Find where the given text appears and provide that cell's center as (X, Y) coordinate. 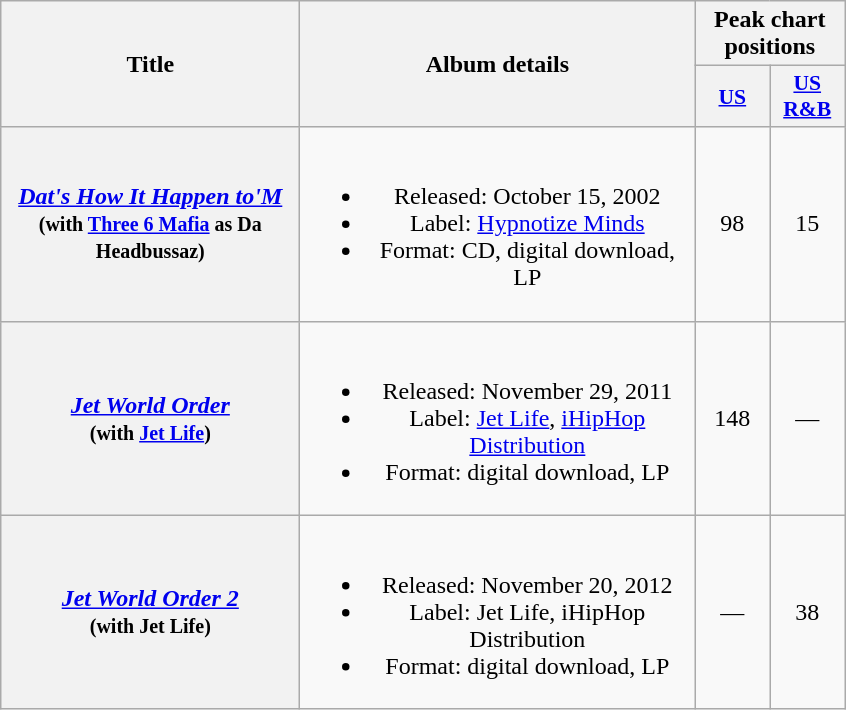
38 (808, 612)
Released: November 29, 2011Label: Jet Life, iHipHop DistributionFormat: digital download, LP (498, 418)
Dat's How It Happen to'M(with Three 6 Mafia as Da Headbussaz) (150, 224)
Title (150, 64)
US (732, 96)
Jet World Order 2(with Jet Life) (150, 612)
Released: November 20, 2012Label: Jet Life, iHipHop DistributionFormat: digital download, LP (498, 612)
US R&B (808, 96)
Album details (498, 64)
Jet World Order(with Jet Life) (150, 418)
Peak chart positions (770, 34)
Released: October 15, 2002Label: Hypnotize MindsFormat: CD, digital download, LP (498, 224)
15 (808, 224)
98 (732, 224)
148 (732, 418)
